Pinpoint the cell where the given text exists, returning its [X, Y] midpoint coordinate. 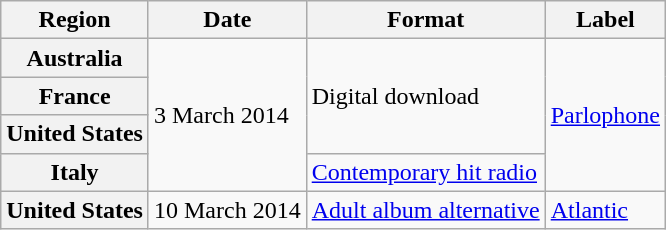
Australia [75, 58]
Italy [75, 172]
3 March 2014 [227, 115]
Adult album alternative [426, 210]
Atlantic [605, 210]
Date [227, 20]
Contemporary hit radio [426, 172]
Label [605, 20]
Digital download [426, 96]
Region [75, 20]
Format [426, 20]
France [75, 96]
Parlophone [605, 115]
10 March 2014 [227, 210]
